Locate the cell with the specified text and output its (X, Y) center coordinate. 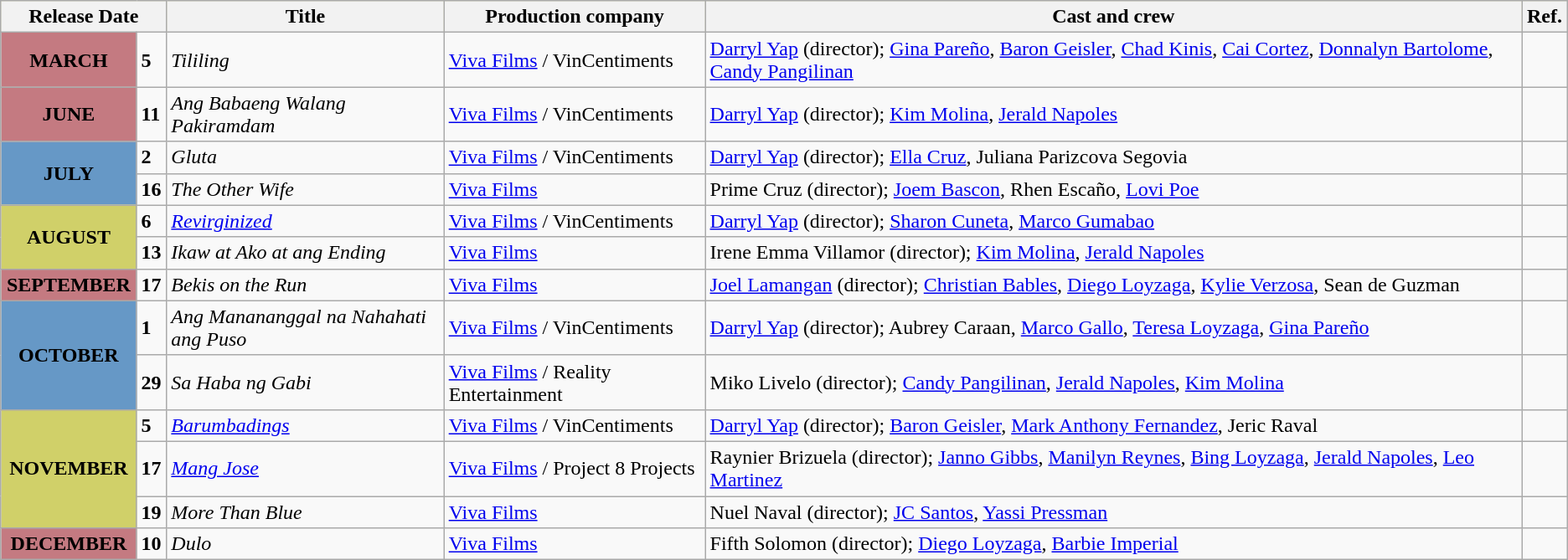
Darryl Yap (director); Ella Cruz, Juliana Parizcova Segovia (1114, 157)
Cast and crew (1114, 17)
Production company (575, 17)
Title (305, 17)
OCTOBER (69, 355)
NOVEMBER (69, 469)
Prime Cruz (director); Joem Bascon, Rhen Escaño, Lovi Poe (1114, 189)
Darryl Yap (director); Baron Geisler, Mark Anthony Fernandez, Jeric Raval (1114, 425)
SEPTEMBER (69, 285)
Dulo (305, 544)
JULY (69, 173)
Release Date (84, 17)
Revirginized (305, 221)
Ang Manananggal na Nahahati ang Puso (305, 328)
JUNE (69, 114)
Tililing (305, 60)
Miko Livelo (director); Candy Pangilinan, Jerald Napoles, Kim Molina (1114, 382)
Ikaw at Ako at ang Ending (305, 253)
Sa Haba ng Gabi (305, 382)
Nuel Naval (director); JC Santos, Yassi Pressman (1114, 511)
10 (152, 544)
2 (152, 157)
Fifth Solomon (director); Diego Loyzaga, Barbie Imperial (1114, 544)
16 (152, 189)
Darryl Yap (director); Kim Molina, Jerald Napoles (1114, 114)
1 (152, 328)
Darryl Yap (director); Gina Pareño, Baron Geisler, Chad Kinis, Cai Cortez, Donnalyn Bartolome, Candy Pangilinan (1114, 60)
More Than Blue (305, 511)
Viva Films / Project 8 Projects (575, 469)
Irene Emma Villamor (director); Kim Molina, Jerald Napoles (1114, 253)
Joel Lamangan (director); Christian Bables, Diego Loyzaga, Kylie Verzosa, Sean de Guzman (1114, 285)
Ang Babaeng Walang Pakiramdam (305, 114)
11 (152, 114)
Darryl Yap (director); Aubrey Caraan, Marco Gallo, Teresa Loyzaga, Gina Pareño (1114, 328)
29 (152, 382)
13 (152, 253)
The Other Wife (305, 189)
Mang Jose (305, 469)
MARCH (69, 60)
Ref. (1545, 17)
Viva Films / Reality Entertainment (575, 382)
Darryl Yap (director); Sharon Cuneta, Marco Gumabao (1114, 221)
6 (152, 221)
DECEMBER (69, 544)
19 (152, 511)
Bekis on the Run (305, 285)
Barumbadings (305, 425)
AUGUST (69, 237)
Raynier Brizuela (director); Janno Gibbs, Manilyn Reynes, Bing Loyzaga, Jerald Napoles, Leo Martinez (1114, 469)
Gluta (305, 157)
